Return [x, y] of the center of cell containing provided text 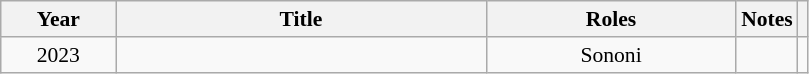
2023 [58, 55]
Year [58, 19]
Title [301, 19]
Sononi [611, 55]
Roles [611, 19]
Notes [767, 19]
